Return [X, Y] of the center of cell containing provided text 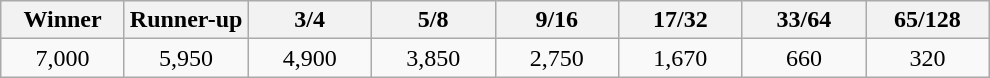
2,750 [557, 58]
Winner [63, 20]
3/4 [310, 20]
1,670 [681, 58]
Runner-up [186, 20]
9/16 [557, 20]
65/128 [928, 20]
5/8 [433, 20]
4,900 [310, 58]
5,950 [186, 58]
33/64 [804, 20]
320 [928, 58]
660 [804, 58]
7,000 [63, 58]
17/32 [681, 20]
3,850 [433, 58]
